For the text-containing cell, return its midpoint in (X, Y) coordinate format. 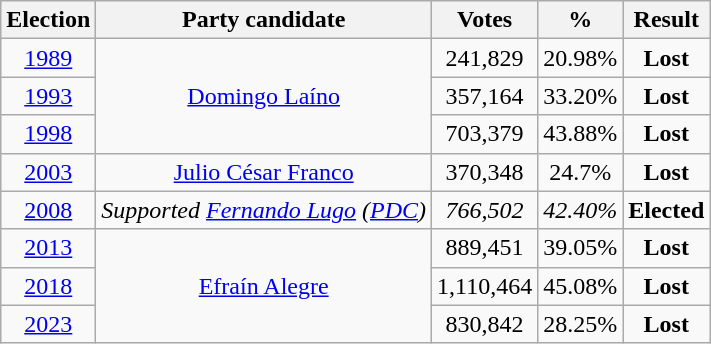
28.25% (580, 324)
Supported Fernando Lugo (PDC) (264, 210)
Domingo Laíno (264, 96)
20.98% (580, 58)
Election (48, 20)
Elected (666, 210)
766,502 (485, 210)
2008 (48, 210)
1993 (48, 96)
Efraín Alegre (264, 286)
39.05% (580, 248)
357,164 (485, 96)
370,348 (485, 172)
42.40% (580, 210)
1998 (48, 134)
2003 (48, 172)
% (580, 20)
Julio César Franco (264, 172)
Votes (485, 20)
241,829 (485, 58)
2013 (48, 248)
33.20% (580, 96)
Party candidate (264, 20)
2018 (48, 286)
889,451 (485, 248)
Result (666, 20)
703,379 (485, 134)
830,842 (485, 324)
2023 (48, 324)
24.7% (580, 172)
1,110,464 (485, 286)
1989 (48, 58)
45.08% (580, 286)
43.88% (580, 134)
